Determine the (x, y) coordinate at the center of the cell enclosing the given text.  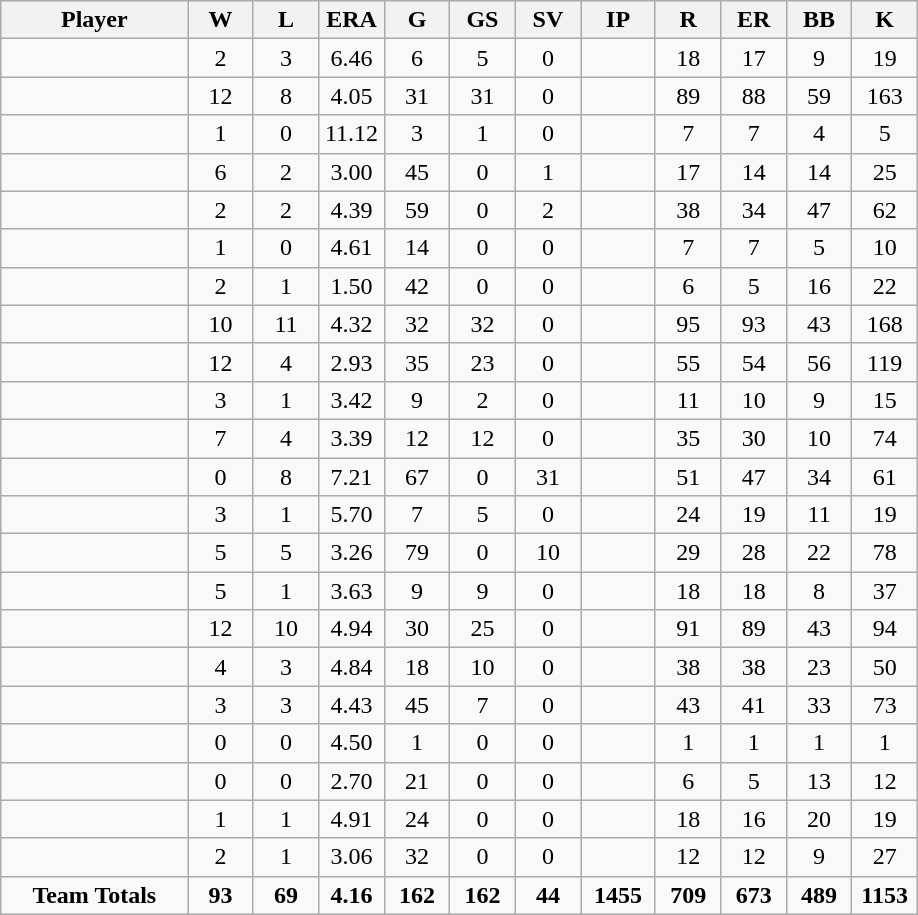
95 (688, 324)
4.32 (352, 324)
4.61 (352, 248)
Player (94, 20)
R (688, 20)
3.42 (352, 400)
67 (416, 477)
7.21 (352, 477)
51 (688, 477)
119 (885, 362)
11.12 (352, 134)
IP (618, 20)
4.43 (352, 705)
3.26 (352, 553)
3.00 (352, 172)
55 (688, 362)
Team Totals (94, 895)
ER (754, 20)
28 (754, 553)
29 (688, 553)
1455 (618, 895)
168 (885, 324)
4.05 (352, 96)
33 (818, 705)
27 (885, 857)
G (416, 20)
163 (885, 96)
20 (818, 819)
489 (818, 895)
4.16 (352, 895)
79 (416, 553)
1.50 (352, 286)
56 (818, 362)
74 (885, 438)
37 (885, 591)
1153 (885, 895)
4.94 (352, 629)
5.70 (352, 515)
3.63 (352, 591)
W (220, 20)
673 (754, 895)
ERA (352, 20)
42 (416, 286)
73 (885, 705)
69 (286, 895)
44 (548, 895)
50 (885, 667)
6.46 (352, 58)
4.84 (352, 667)
BB (818, 20)
GS (482, 20)
3.06 (352, 857)
L (286, 20)
3.39 (352, 438)
88 (754, 96)
K (885, 20)
78 (885, 553)
62 (885, 210)
2.70 (352, 781)
4.39 (352, 210)
709 (688, 895)
21 (416, 781)
4.50 (352, 743)
94 (885, 629)
15 (885, 400)
41 (754, 705)
54 (754, 362)
91 (688, 629)
61 (885, 477)
SV (548, 20)
2.93 (352, 362)
13 (818, 781)
4.91 (352, 819)
